Return (X, Y) of the center of cell containing provided text 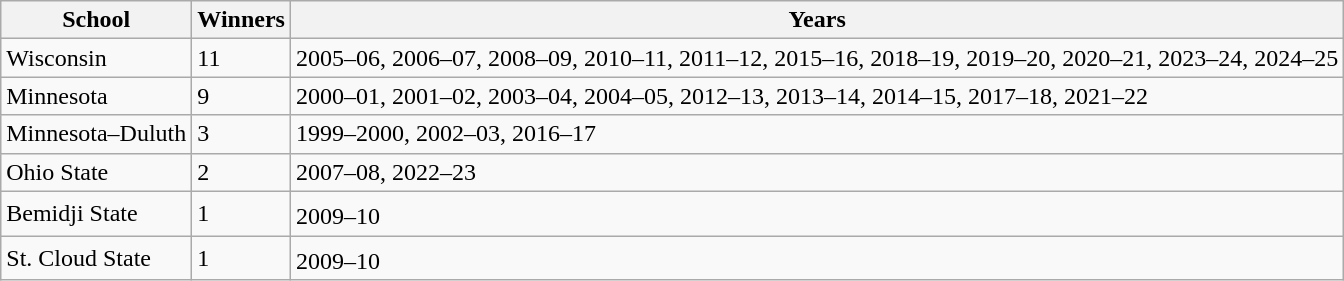
9 (242, 96)
2005–06, 2006–07, 2008–09, 2010–11, 2011–12, 2015–16, 2018–19, 2019–20, 2020–21, 2023–24, 2024–25 (816, 58)
2007–08, 2022–23 (816, 172)
Minnesota–Duluth (96, 134)
11 (242, 58)
1999–2000, 2002–03, 2016–17 (816, 134)
School (96, 20)
Minnesota (96, 96)
Wisconsin (96, 58)
Winners (242, 20)
2000–01, 2001–02, 2003–04, 2004–05, 2012–13, 2013–14, 2014–15, 2017–18, 2021–22 (816, 96)
3 (242, 134)
2 (242, 172)
Years (816, 20)
Ohio State (96, 172)
St. Cloud State (96, 258)
Bemidji State (96, 214)
